From the cell containing the given text, extract its center point as [x, y] coordinate. 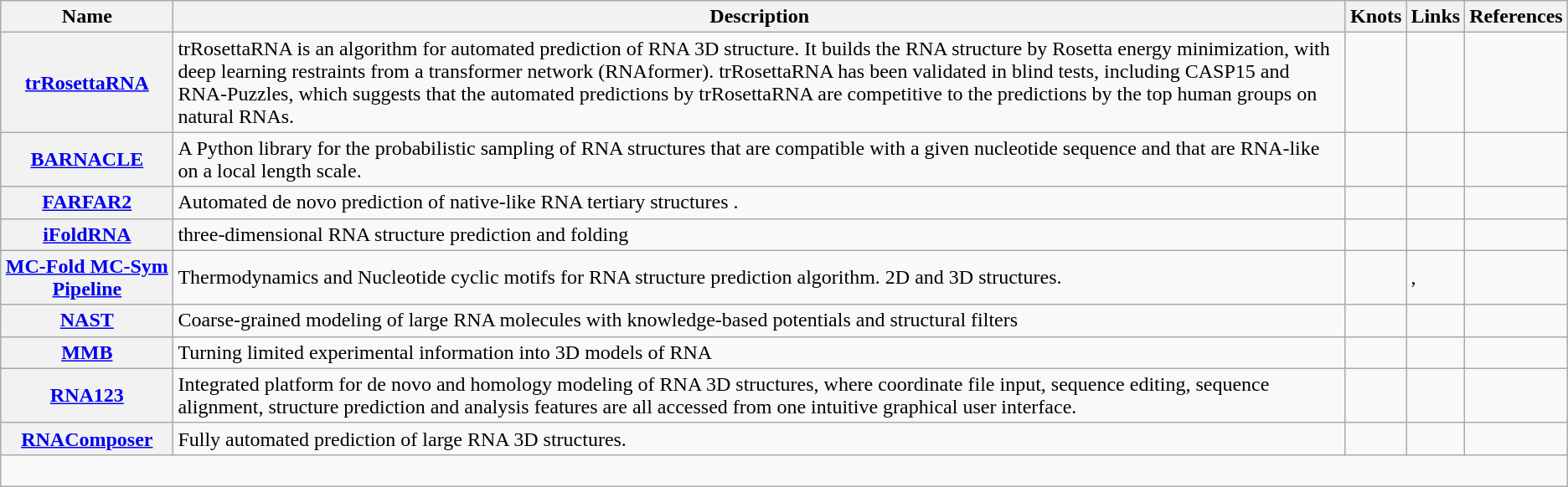
RNAComposer [87, 438]
three-dimensional RNA structure prediction and folding [760, 234]
Coarse-grained modeling of large RNA molecules with knowledge-based potentials and structural filters [760, 320]
trRosettaRNA [87, 82]
, [1436, 278]
RNA123 [87, 395]
BARNACLE [87, 159]
NAST [87, 320]
Thermodynamics and Nucleotide cyclic motifs for RNA structure prediction algorithm. 2D and 3D structures. [760, 278]
Fully automated prediction of large RNA 3D structures. [760, 438]
iFoldRNA [87, 234]
MC-Fold MC-Sym Pipeline [87, 278]
Automated de novo prediction of native-like RNA tertiary structures . [760, 202]
FARFAR2 [87, 202]
References [1516, 17]
Name [87, 17]
Links [1436, 17]
Knots [1375, 17]
MMB [87, 352]
Turning limited experimental information into 3D models of RNA [760, 352]
Description [760, 17]
